Scan for the cell matching the given text and deliver its (X, Y) coordinate at center. 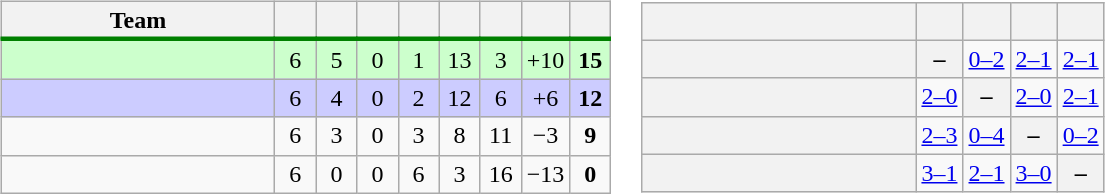
5 (336, 59)
+10 (546, 59)
8 (460, 136)
2–3 (940, 135)
0–4 (986, 135)
4 (336, 98)
16 (500, 174)
3–1 (940, 173)
2 (418, 98)
−3 (546, 136)
9 (590, 136)
1 (418, 59)
15 (590, 59)
11 (500, 136)
13 (460, 59)
Team (138, 20)
3–0 (1034, 173)
−13 (546, 174)
+6 (546, 98)
